From the cell containing the given text, extract its center point as [X, Y] coordinate. 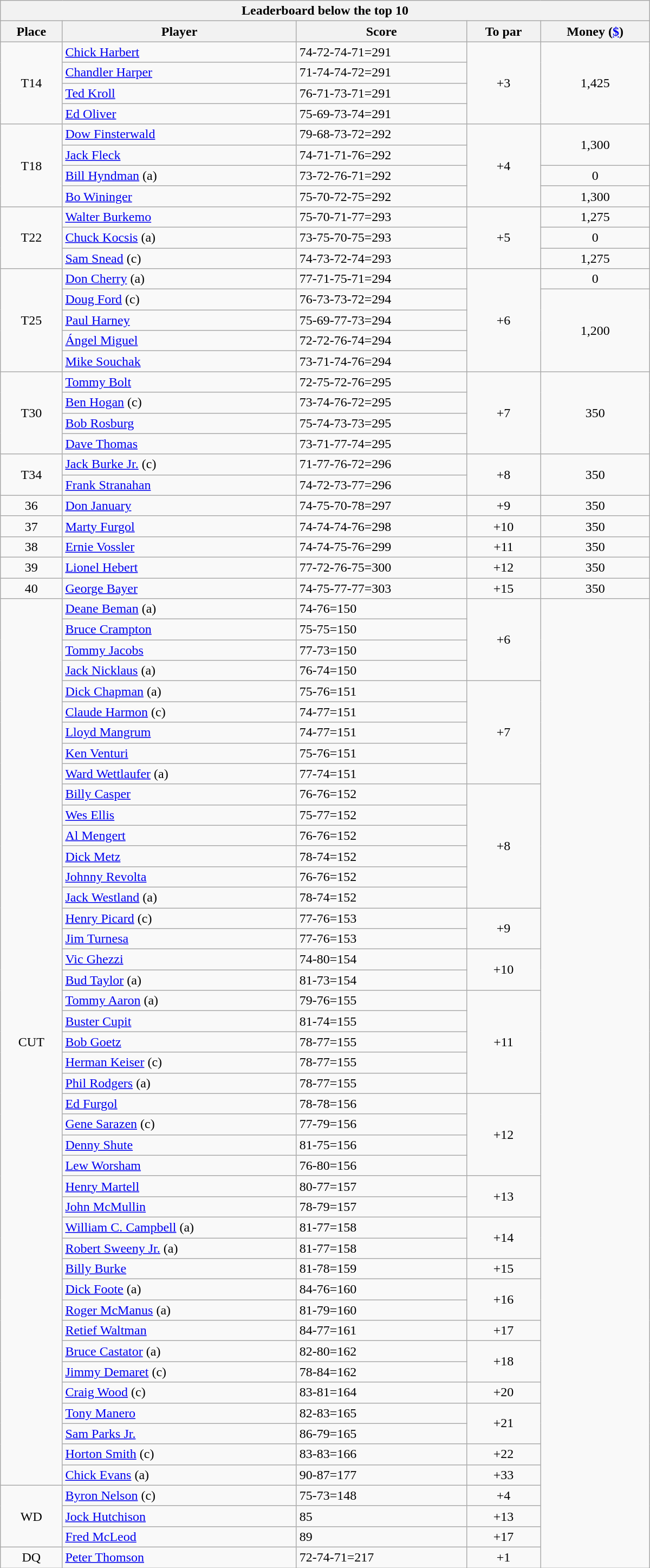
74-75-77-77=303 [381, 588]
1,425 [595, 83]
Frank Stranahan [179, 485]
74-74-74-76=298 [381, 526]
74-72-74-71=291 [381, 52]
Byron Nelson (c) [179, 1495]
Don Cherry (a) [179, 279]
1,200 [595, 331]
73-71-77-74=295 [381, 444]
89 [381, 1537]
Dick Foote (a) [179, 1290]
Retief Waltman [179, 1331]
Peter Thomson [179, 1557]
Lionel Hebert [179, 567]
To par [504, 31]
Don January [179, 506]
T18 [31, 165]
CUT [31, 1042]
Ed Furgol [179, 1104]
Score [381, 31]
WD [31, 1516]
+20 [504, 1392]
Bo Wininger [179, 196]
37 [31, 526]
85 [381, 1516]
Marty Furgol [179, 526]
T30 [31, 413]
Jock Hutchison [179, 1516]
Dow Finsterwald [179, 134]
Sam Parks Jr. [179, 1434]
Ward Wettlaufer (a) [179, 774]
Jimmy Demaret (c) [179, 1372]
79-68-73-72=292 [381, 134]
Leaderboard below the top 10 [325, 11]
76-80=156 [381, 1165]
Billy Casper [179, 794]
75-73=148 [381, 1495]
+33 [504, 1475]
75-69-73-74=291 [381, 114]
83-83=166 [381, 1454]
Bob Goetz [179, 1042]
Player [179, 31]
T25 [31, 320]
39 [31, 567]
Denny Shute [179, 1145]
Money ($) [595, 31]
73-74-76-72=295 [381, 403]
Vic Ghezzi [179, 960]
78-78=156 [381, 1104]
Jack Westland (a) [179, 897]
Johnny Revolta [179, 877]
75-75=150 [381, 630]
Henry Martell [179, 1186]
Roger McManus (a) [179, 1310]
Bud Taylor (a) [179, 980]
40 [31, 588]
72-75-72-76=295 [381, 382]
Bob Rosburg [179, 423]
75-70-71-77=293 [381, 217]
Ernie Vossler [179, 547]
Ed Oliver [179, 114]
+22 [504, 1454]
Bill Hyndman (a) [179, 176]
75-69-77-73=294 [381, 320]
71-74-74-72=291 [381, 73]
76-73-73-72=294 [381, 300]
Sam Snead (c) [179, 258]
George Bayer [179, 588]
79-76=155 [381, 1001]
Chuck Kocsis (a) [179, 237]
T34 [31, 475]
Ángel Miguel [179, 341]
Jim Turnesa [179, 939]
81-78=159 [381, 1269]
Henry Picard (c) [179, 918]
Buster Cupit [179, 1021]
Ken Venturi [179, 753]
William C. Campbell (a) [179, 1227]
Ben Hogan (c) [179, 403]
T22 [31, 237]
Claude Harmon (c) [179, 712]
Lloyd Mangrum [179, 733]
81-79=160 [381, 1310]
83-81=164 [381, 1392]
82-83=165 [381, 1413]
Deane Beman (a) [179, 609]
Chick Harbert [179, 52]
90-87=177 [381, 1475]
74-76=150 [381, 609]
77-73=150 [381, 650]
74-73-72-74=293 [381, 258]
+18 [504, 1362]
74-72-73-77=296 [381, 485]
77-74=151 [381, 774]
78-79=157 [381, 1207]
73-71-74-76=294 [381, 361]
Chandler Harper [179, 73]
Al Mengert [179, 835]
Wes Ellis [179, 815]
+3 [504, 83]
Robert Sweeny Jr. (a) [179, 1248]
82-80=162 [381, 1351]
71-77-76-72=296 [381, 464]
Gene Sarazen (c) [179, 1124]
DQ [31, 1557]
Fred McLeod [179, 1537]
Dick Metz [179, 856]
Bruce Crampton [179, 630]
75-74-73-73=295 [381, 423]
T14 [31, 83]
John McMullin [179, 1207]
Walter Burkemo [179, 217]
+14 [504, 1237]
81-74=155 [381, 1021]
Dave Thomas [179, 444]
+5 [504, 237]
86-79=165 [381, 1434]
74-80=154 [381, 960]
Ted Kroll [179, 93]
72-74-71=217 [381, 1557]
74-71-71-76=292 [381, 155]
Tony Manero [179, 1413]
76-74=150 [381, 671]
+16 [504, 1300]
77-79=156 [381, 1124]
80-77=157 [381, 1186]
84-77=161 [381, 1331]
75-70-72-75=292 [381, 196]
72-72-76-74=294 [381, 341]
77-71-75-71=294 [381, 279]
75-77=152 [381, 815]
Phil Rodgers (a) [179, 1083]
Lew Worsham [179, 1165]
74-75-70-78=297 [381, 506]
Mike Souchak [179, 361]
36 [31, 506]
Dick Chapman (a) [179, 691]
Craig Wood (c) [179, 1392]
Chick Evans (a) [179, 1475]
81-75=156 [381, 1145]
78-84=162 [381, 1372]
Paul Harney [179, 320]
84-76=160 [381, 1290]
Billy Burke [179, 1269]
Doug Ford (c) [179, 300]
Tommy Aaron (a) [179, 1001]
Bruce Castator (a) [179, 1351]
Tommy Jacobs [179, 650]
+21 [504, 1423]
74-74-75-76=299 [381, 547]
81-73=154 [381, 980]
38 [31, 547]
Jack Burke Jr. (c) [179, 464]
Place [31, 31]
Herman Keiser (c) [179, 1062]
77-72-76-75=300 [381, 567]
73-75-70-75=293 [381, 237]
Jack Nicklaus (a) [179, 671]
+1 [504, 1557]
73-72-76-71=292 [381, 176]
Jack Fleck [179, 155]
Tommy Bolt [179, 382]
Horton Smith (c) [179, 1454]
76-71-73-71=291 [381, 93]
